Return (x, y) of the center of cell containing provided text 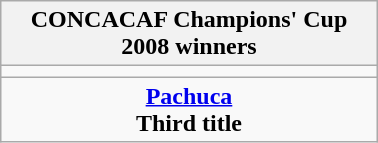
CONCACAF Champions' Cup2008 winners (189, 34)
PachucaThird title (189, 110)
